Identify which cell holds the provided text, then report its (X, Y) central coordinate. 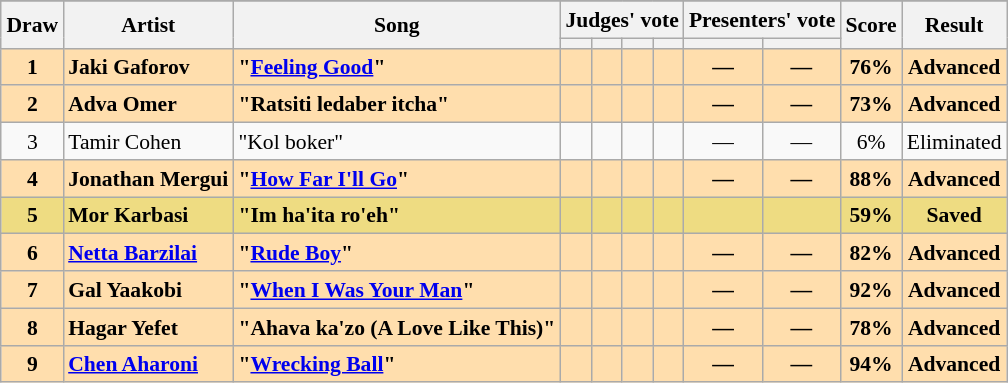
7 (32, 290)
"Rude Boy" (396, 252)
Eliminated (954, 142)
2 (32, 104)
Tamir Cohen (148, 142)
92% (870, 290)
Chen Aharoni (148, 364)
Mor Karbasi (148, 216)
"How Far I'll Go" (396, 178)
6% (870, 142)
6 (32, 252)
Saved (954, 216)
"Kol boker" (396, 142)
"Wrecking Ball" (396, 364)
Netta Barzilai (148, 252)
Adva Omer (148, 104)
Presenters' vote (762, 20)
"Ahava ka'zo (A Love Like This)" (396, 326)
3 (32, 142)
76% (870, 66)
Gal Yaakobi (148, 290)
9 (32, 364)
Draw (32, 24)
1 (32, 66)
Score (870, 24)
88% (870, 178)
82% (870, 252)
Artist (148, 24)
"Feeling Good" (396, 66)
59% (870, 216)
Judges' vote (622, 20)
78% (870, 326)
Hagar Yefet (148, 326)
Result (954, 24)
Song (396, 24)
94% (870, 364)
Jaki Gaforov (148, 66)
4 (32, 178)
"When I Was Your Man" (396, 290)
"Ratsiti ledaber itcha" (396, 104)
Jonathan Mergui (148, 178)
5 (32, 216)
"Im ha'ita ro'eh" (396, 216)
8 (32, 326)
73% (870, 104)
